Output the (X, Y) coordinate of the center of the cell containing the given text.  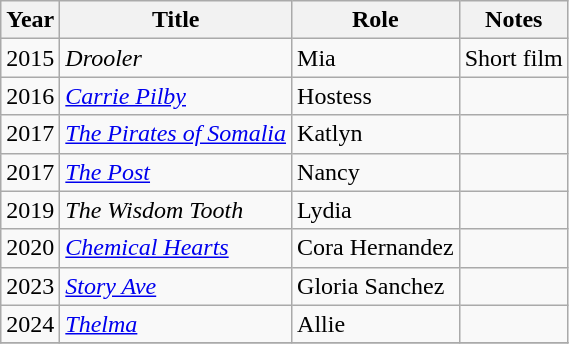
Katlyn (376, 134)
Drooler (176, 58)
Year (30, 20)
The Post (176, 172)
Thelma (176, 324)
Cora Hernandez (376, 248)
The Wisdom Tooth (176, 210)
2020 (30, 248)
2024 (30, 324)
Hostess (376, 96)
2016 (30, 96)
Gloria Sanchez (376, 286)
2015 (30, 58)
Lydia (376, 210)
Notes (514, 20)
Allie (376, 324)
2019 (30, 210)
Chemical Hearts (176, 248)
Story Ave (176, 286)
Role (376, 20)
Mia (376, 58)
Short film (514, 58)
Nancy (376, 172)
2023 (30, 286)
The Pirates of Somalia (176, 134)
Carrie Pilby (176, 96)
Title (176, 20)
